Capture the cell that displays the provided text and extract its (X, Y) central coordinate. 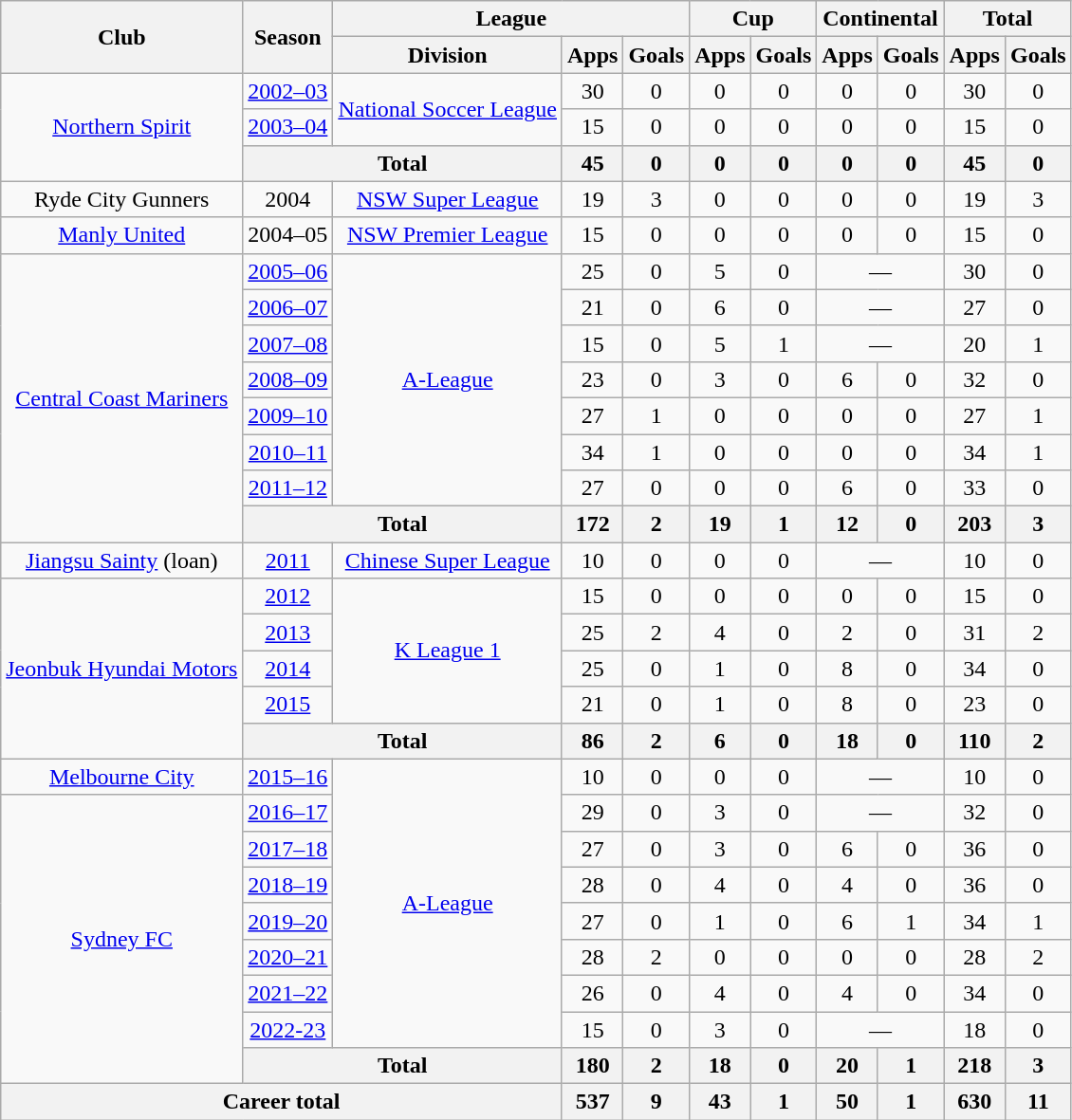
National Soccer League (448, 109)
Season (288, 37)
Melbourne City (121, 777)
2022-23 (288, 1029)
29 (592, 813)
2021–22 (288, 993)
Club (121, 37)
2015 (288, 705)
110 (974, 741)
NSW Premier League (448, 235)
Manly United (121, 235)
2004–05 (288, 235)
2018–19 (288, 885)
Ryde City Gunners (121, 199)
9 (656, 1102)
218 (974, 1066)
2009–10 (288, 415)
K League 1 (448, 651)
League (511, 19)
2004 (288, 199)
2012 (288, 597)
2010–11 (288, 452)
Central Coast Mariners (121, 397)
Chinese Super League (448, 560)
172 (592, 524)
2007–08 (288, 343)
Northern Spirit (121, 127)
2002–03 (288, 91)
2015–16 (288, 777)
2013 (288, 633)
Jiangsu Sainty (loan) (121, 560)
50 (847, 1102)
33 (974, 488)
NSW Super League (448, 199)
Jeonbuk Hyundai Motors (121, 669)
Continental (880, 19)
Cup (753, 19)
12 (847, 524)
2011 (288, 560)
2005–06 (288, 271)
630 (974, 1102)
2003–04 (288, 127)
Division (448, 55)
2019–20 (288, 921)
537 (592, 1102)
2008–09 (288, 379)
43 (720, 1102)
2016–17 (288, 813)
Career total (282, 1102)
Sydney FC (121, 939)
2020–21 (288, 957)
180 (592, 1066)
31 (974, 633)
26 (592, 993)
2006–07 (288, 307)
2014 (288, 669)
86 (592, 741)
203 (974, 524)
11 (1038, 1102)
2011–12 (288, 488)
2017–18 (288, 849)
